Pinpoint the cell where the given text exists, returning its [X, Y] midpoint coordinate. 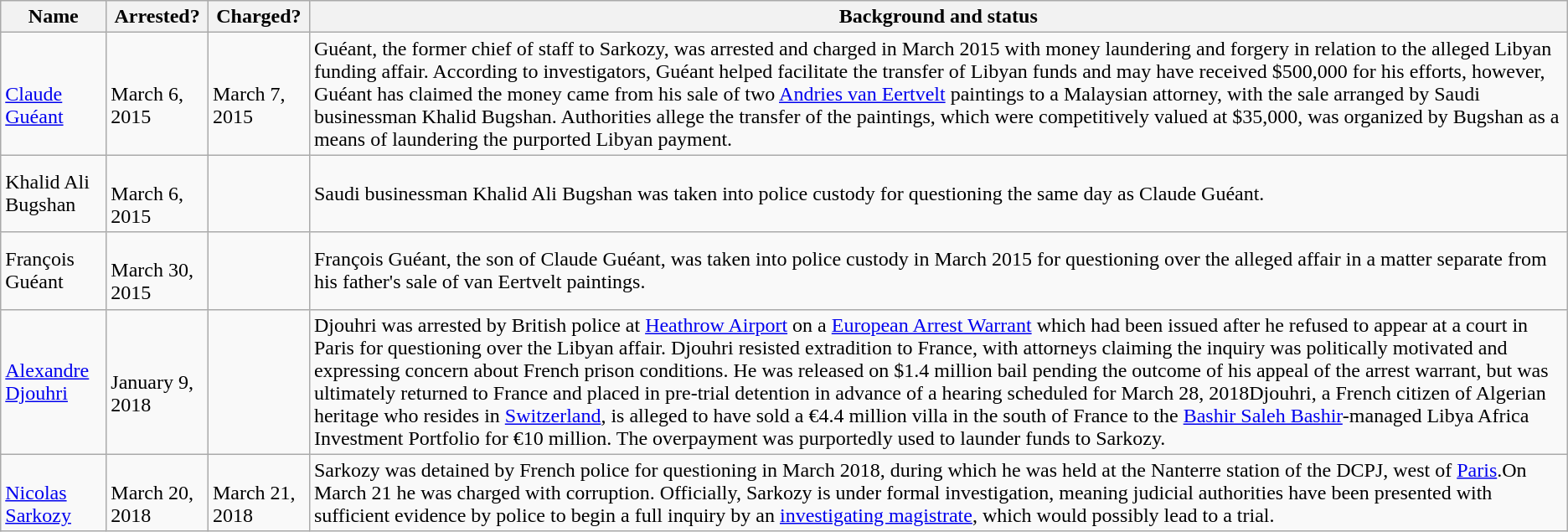
Saudi businessman Khalid Ali Bugshan was taken into police custody for questioning the same day as Claude Guéant. [938, 194]
March 30, 2015 [157, 271]
Name [54, 17]
Khalid Ali Bugshan [54, 194]
Charged? [258, 17]
March 20, 2018 [157, 493]
January 9, 2018 [157, 382]
Background and status [938, 17]
Claude Guéant [54, 94]
Alexandre Djouhri [54, 382]
François Guéant [54, 271]
March 7, 2015 [258, 94]
March 21, 2018 [258, 493]
Arrested? [157, 17]
Nicolas Sarkozy [54, 493]
